Return (x, y) of the center of cell containing provided text 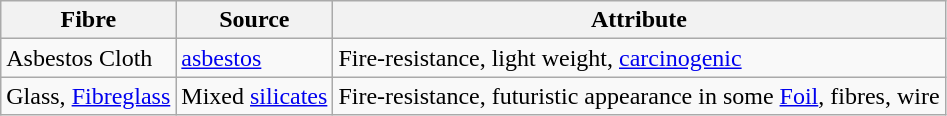
Source (254, 20)
Fire-resistance, futuristic appearance in some Foil, fibres, wire (639, 96)
Fibre (88, 20)
Mixed silicates (254, 96)
Glass, Fibreglass (88, 96)
asbestos (254, 58)
Asbestos Cloth (88, 58)
Attribute (639, 20)
Fire-resistance, light weight, carcinogenic (639, 58)
